Detect which cell encompasses the target text, then output its [X, Y] center coordinate. 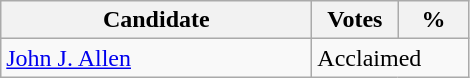
% [434, 20]
John J. Allen [156, 58]
Acclaimed [390, 58]
Candidate [156, 20]
Votes [355, 20]
